Output the [x, y] coordinate of the center of the cell containing the given text.  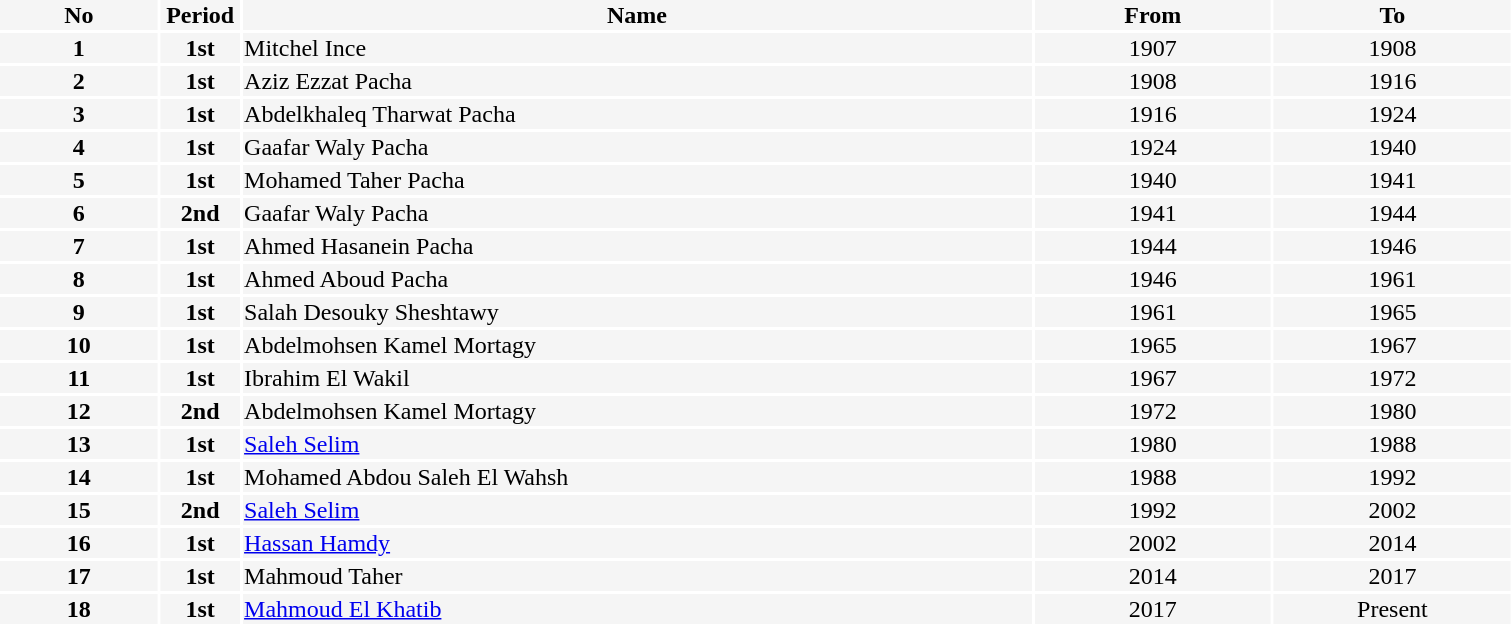
6 [79, 213]
16 [79, 543]
Mahmoud Taher [638, 576]
1 [79, 48]
14 [79, 477]
From [1152, 15]
No [79, 15]
Hassan Hamdy [638, 543]
Ahmed Aboud Pacha [638, 279]
1907 [1152, 48]
5 [79, 180]
Ibrahim El Wakil [638, 378]
Mohamed Abdou Saleh El Wahsh [638, 477]
Abdelkhaleq Tharwat Pacha [638, 114]
17 [79, 576]
Salah Desouky Sheshtawy [638, 312]
13 [79, 444]
7 [79, 246]
11 [79, 378]
3 [79, 114]
18 [79, 609]
2 [79, 81]
Mahmoud El Khatib [638, 609]
To [1392, 15]
Name [638, 15]
10 [79, 345]
4 [79, 147]
15 [79, 510]
Period [200, 15]
8 [79, 279]
Aziz Ezzat Pacha [638, 81]
Mitchel Ince [638, 48]
Present [1392, 609]
Ahmed Hasanein Pacha [638, 246]
Mohamed Taher Pacha [638, 180]
9 [79, 312]
12 [79, 411]
